Determine the (x, y) coordinate at the center of the cell enclosing the given text.  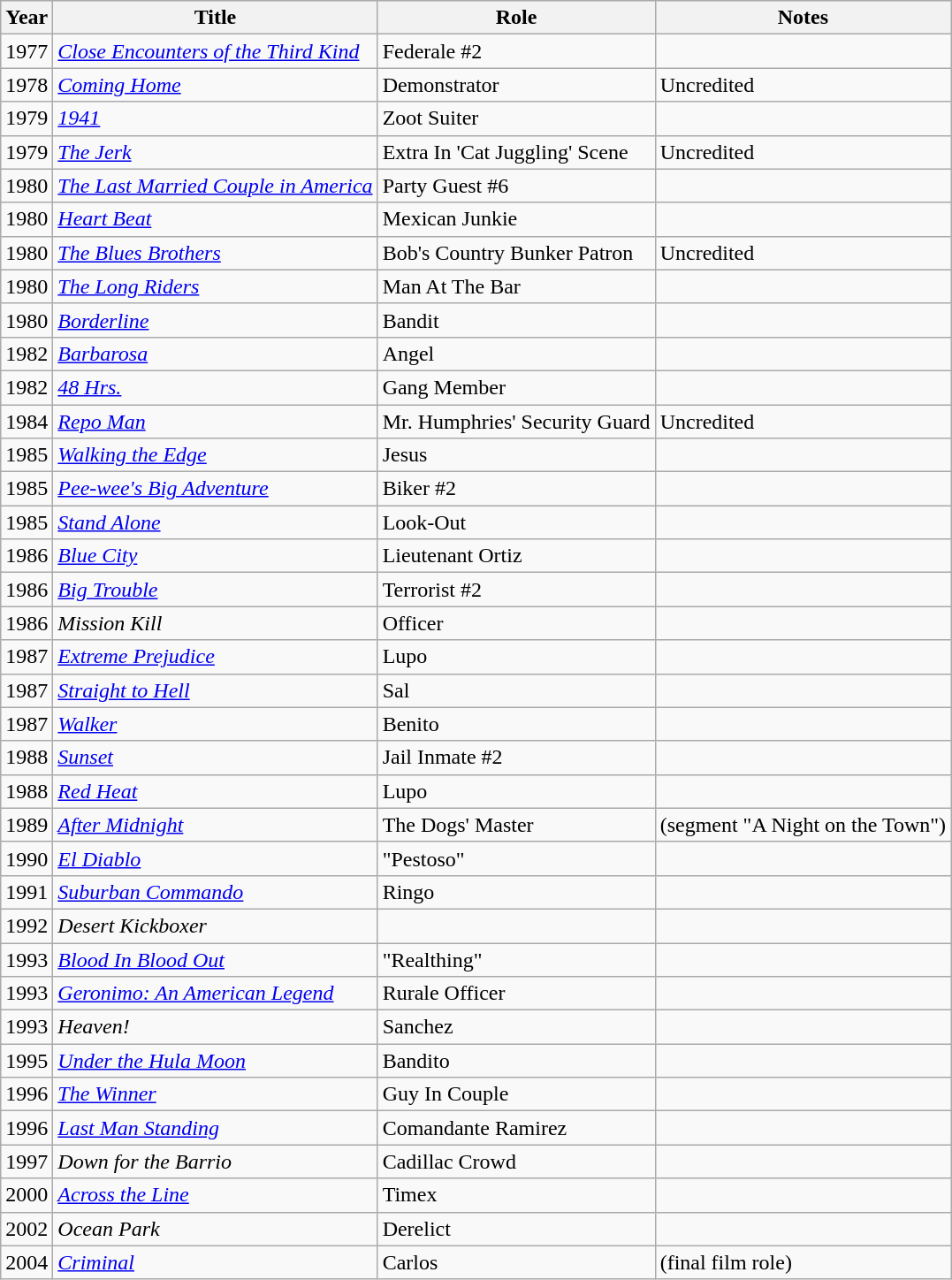
Under the Hula Moon (216, 1061)
1977 (27, 51)
Repo Man (216, 422)
Borderline (216, 320)
The Blues Brothers (216, 253)
Terrorist #2 (516, 590)
2002 (27, 1229)
Comandante Ramirez (516, 1128)
El Diablo (216, 858)
Mexican Junkie (516, 219)
The Dogs' Master (516, 825)
Angel (516, 354)
Desert Kickboxer (216, 926)
Bandit (516, 320)
1991 (27, 892)
Year (27, 18)
Down for the Barrio (216, 1162)
Party Guest #6 (516, 186)
Red Heat (216, 791)
1984 (27, 422)
Bob's Country Bunker Patron (516, 253)
Jesus (516, 455)
Zoot Suiter (516, 118)
Suburban Commando (216, 892)
1978 (27, 85)
Sal (516, 690)
Notes (803, 18)
Biker #2 (516, 489)
Criminal (216, 1262)
Heart Beat (216, 219)
Title (216, 18)
Man At The Bar (516, 286)
Barbarosa (216, 354)
1989 (27, 825)
1997 (27, 1162)
Walker (216, 724)
The Winner (216, 1094)
"Pestoso" (516, 858)
1995 (27, 1061)
Role (516, 18)
The Last Married Couple in America (216, 186)
2000 (27, 1195)
(final film role) (803, 1262)
Coming Home (216, 85)
(segment "A Night on the Town") (803, 825)
Big Trouble (216, 590)
Jail Inmate #2 (516, 758)
48 Hrs. (216, 387)
After Midnight (216, 825)
1992 (27, 926)
Straight to Hell (216, 690)
Lieutenant Ortiz (516, 556)
Mr. Humphries' Security Guard (516, 422)
1990 (27, 858)
Heaven! (216, 1027)
Guy In Couple (516, 1094)
Blue City (216, 556)
Last Man Standing (216, 1128)
Walking the Edge (216, 455)
Blood In Blood Out (216, 959)
Look-Out (516, 522)
Benito (516, 724)
Pee-wee's Big Adventure (216, 489)
Timex (516, 1195)
Close Encounters of the Third Kind (216, 51)
Rurale Officer (516, 994)
Ringo (516, 892)
"Realthing" (516, 959)
Carlos (516, 1262)
Across the Line (216, 1195)
Mission Kill (216, 623)
Extreme Prejudice (216, 657)
2004 (27, 1262)
Bandito (516, 1061)
Derelict (516, 1229)
The Long Riders (216, 286)
1941 (216, 118)
Sanchez (516, 1027)
Extra In 'Cat Juggling' Scene (516, 152)
Gang Member (516, 387)
Officer (516, 623)
Geronimo: An American Legend (216, 994)
Ocean Park (216, 1229)
Demonstrator (516, 85)
Cadillac Crowd (516, 1162)
Federale #2 (516, 51)
Sunset (216, 758)
Stand Alone (216, 522)
The Jerk (216, 152)
